Return (X, Y) of the center of cell containing provided text 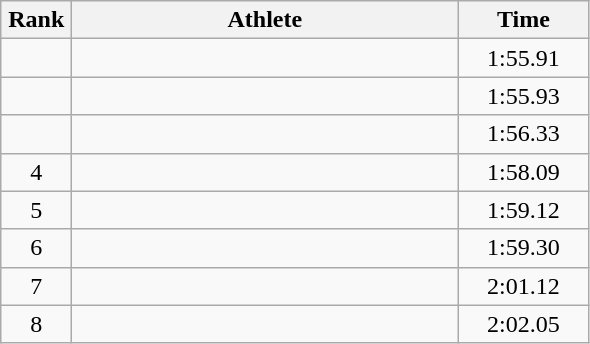
Time (524, 20)
1:59.30 (524, 248)
5 (36, 210)
1:58.09 (524, 172)
2:01.12 (524, 286)
8 (36, 324)
1:59.12 (524, 210)
7 (36, 286)
4 (36, 172)
2:02.05 (524, 324)
6 (36, 248)
Rank (36, 20)
1:55.91 (524, 58)
1:55.93 (524, 96)
Athlete (265, 20)
1:56.33 (524, 134)
